Find where the given text appears and provide that cell's center as [x, y] coordinate. 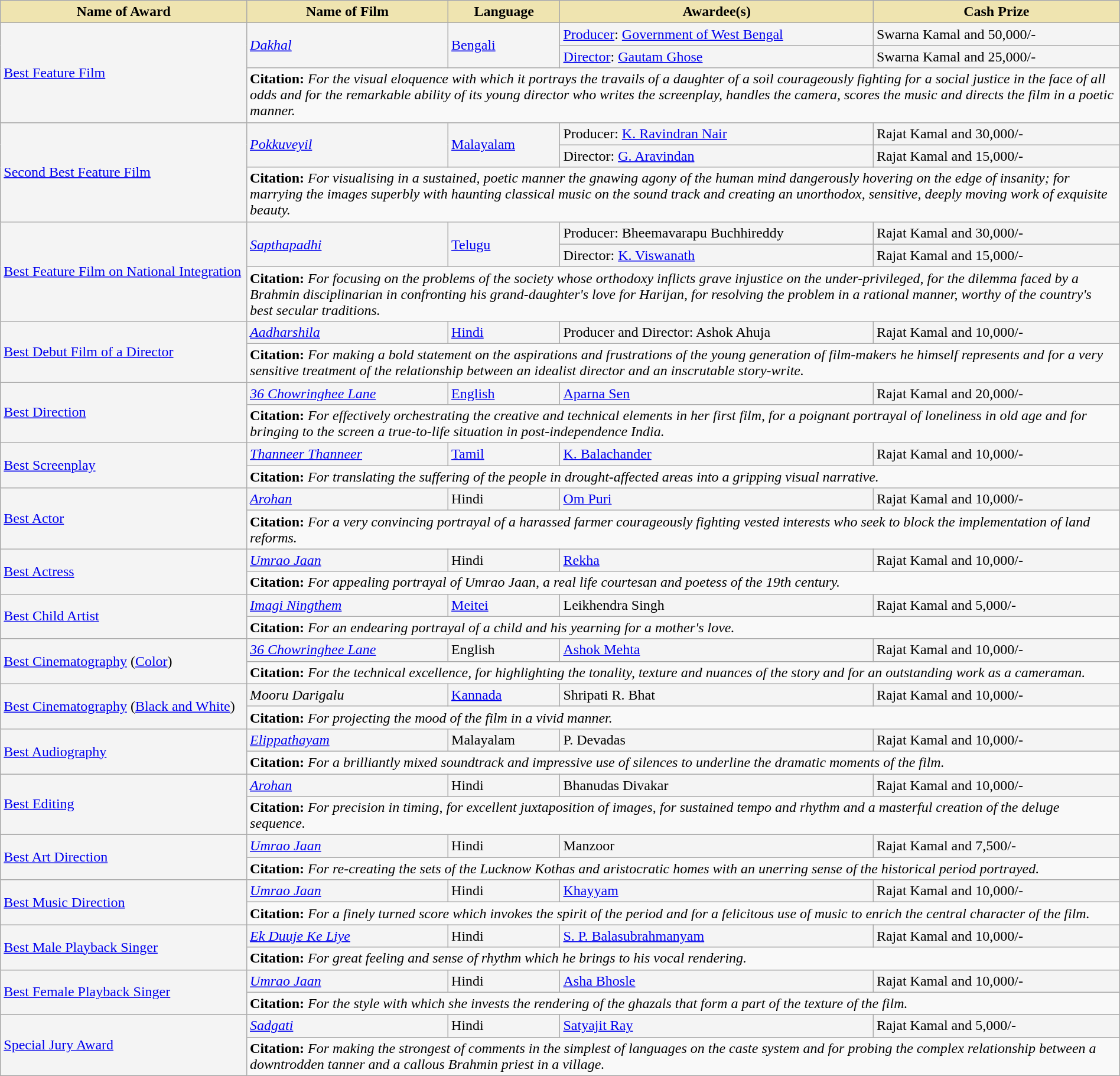
Swarna Kamal and 25,000/- [996, 57]
Khayyam [717, 891]
Citation: For a brilliantly mixed soundtrack and impressive use of silences to underline the dramatic moments of the film. [683, 762]
Aparna Sen [717, 393]
Mooru Darigalu [347, 695]
Cash Prize [996, 12]
Producer: Bheemavarapu Buchhireddy [717, 233]
Citation: For the style with which she invests the rendering of the ghazals that form a part of the texture of the film. [683, 1003]
Producer and Director: Ashok Ahuja [717, 332]
Name of Award [124, 12]
Best Art Direction [124, 857]
Best Child Artist [124, 616]
K. Balachander [717, 454]
Imagi Ningthem [347, 605]
Best Direction [124, 412]
Thanneer Thanneer [347, 454]
Dakhal [347, 45]
Best Cinematography (Color) [124, 661]
Sadgati [347, 1026]
Leikhendra Singh [717, 605]
Rekha [717, 560]
Best Music Direction [124, 902]
Special Jury Award [124, 1045]
Pokkuveyil [347, 145]
Second Best Feature Film [124, 172]
Best Feature Film on National Integration [124, 271]
Ek Duuje Ke Liye [347, 936]
Meitei [504, 605]
Best Actor [124, 519]
Ashok Mehta [717, 650]
Best Female Playback Singer [124, 992]
Swarna Kamal and 50,000/- [996, 34]
Bengali [504, 45]
Shripati R. Bhat [717, 695]
Rajat Kamal and 20,000/- [996, 393]
Citation: For translating the suffering of the people in drought-affected areas into a gripping visual narrative. [683, 477]
Best Cinematography (Black and White) [124, 706]
Tamil [504, 454]
Best Editing [124, 805]
Best Screenplay [124, 466]
P. Devadas [717, 740]
Director: G. Aravindan [717, 156]
Producer: K. Ravindran Nair [717, 134]
Bhanudas Divakar [717, 785]
Best Audiography [124, 751]
Citation: For great feeling and sense of rhythm which he brings to his vocal rendering. [683, 958]
Sapthapadhi [347, 244]
Director: Gautam Ghose [717, 57]
Satyajit Ray [717, 1026]
Citation: For an endearing portrayal of a child and his yearning for a mother's love. [683, 628]
Director: K. Viswanath [717, 255]
Language [504, 12]
Name of Film [347, 12]
Best Actress [124, 571]
Best Male Playback Singer [124, 947]
Manzoor [717, 846]
Telugu [504, 244]
Citation: For appealing portrayal of Umrao Jaan, a real life courtesan and poetess of the 19th century. [683, 583]
Best Debut Film of a Director [124, 351]
Citation: For re-creating the sets of the Lucknow Kothas and aristocratic homes with an unerring sense of the historical period portrayed. [683, 869]
Producer: Government of West Bengal [717, 34]
Awardee(s) [717, 12]
S. P. Balasubrahmanyam [717, 936]
Citation: For the technical excellence, for highlighting the tonality, texture and nuances of the story and for an outstanding work as a cameraman. [683, 672]
Kannada [504, 695]
Citation: For projecting the mood of the film in a vivid manner. [683, 717]
Aadharshila [347, 332]
Elippathayam [347, 740]
Rajat Kamal and 7,500/- [996, 846]
Om Puri [717, 499]
Best Feature Film [124, 73]
Asha Bhosle [717, 981]
